Output the [x, y] coordinate of the center of the cell containing the given text.  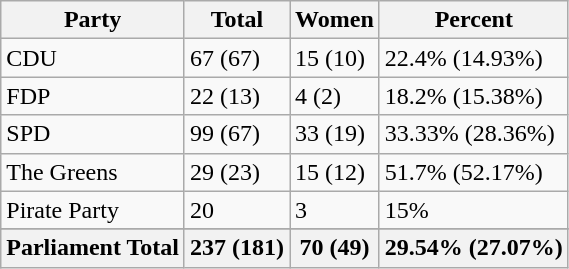
70 (49) [335, 248]
51.7% (52.17%) [474, 172]
15 (10) [335, 58]
33.33% (28.36%) [474, 134]
Party [93, 20]
FDP [93, 96]
237 (181) [236, 248]
The Greens [93, 172]
22.4% (14.93%) [474, 58]
3 [335, 210]
4 (2) [335, 96]
33 (19) [335, 134]
SPD [93, 134]
CDU [93, 58]
20 [236, 210]
29.54% (27.07%) [474, 248]
Women [335, 20]
22 (13) [236, 96]
15% [474, 210]
Percent [474, 20]
18.2% (15.38%) [474, 96]
Pirate Party [93, 210]
15 (12) [335, 172]
99 (67) [236, 134]
Parliament Total [93, 248]
Total [236, 20]
29 (23) [236, 172]
67 (67) [236, 58]
